Identify which cell holds the provided text, then report its [X, Y] central coordinate. 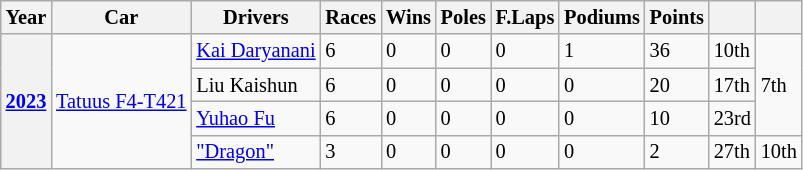
Wins [408, 17]
1 [602, 51]
Drivers [256, 17]
7th [779, 84]
"Dragon" [256, 152]
Races [352, 17]
Poles [464, 17]
Kai Daryanani [256, 51]
Car [121, 17]
3 [352, 152]
17th [732, 85]
20 [677, 85]
Tatuus F4-T421 [121, 102]
Yuhao Fu [256, 118]
Year [26, 17]
F.Laps [525, 17]
2023 [26, 102]
Points [677, 17]
23rd [732, 118]
2 [677, 152]
10 [677, 118]
Liu Kaishun [256, 85]
27th [732, 152]
36 [677, 51]
Podiums [602, 17]
